Capture the cell that displays the provided text and extract its [X, Y] central coordinate. 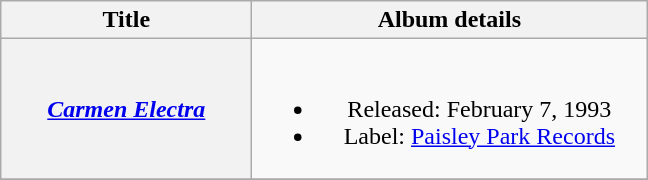
Title [126, 20]
Album details [450, 20]
Carmen Electra [126, 109]
Released: February 7, 1993Label: Paisley Park Records [450, 109]
